For the text-containing cell, return its midpoint in (X, Y) coordinate format. 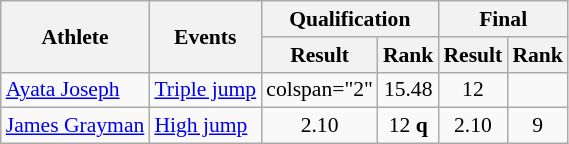
12 (472, 90)
James Grayman (76, 126)
Qualification (350, 19)
Ayata Joseph (76, 90)
Athlete (76, 36)
15.48 (408, 90)
12 q (408, 126)
colspan="2" (320, 90)
Events (205, 36)
Final (502, 19)
9 (538, 126)
Triple jump (205, 90)
High jump (205, 126)
